Identify which cell holds the provided text, then report its [x, y] central coordinate. 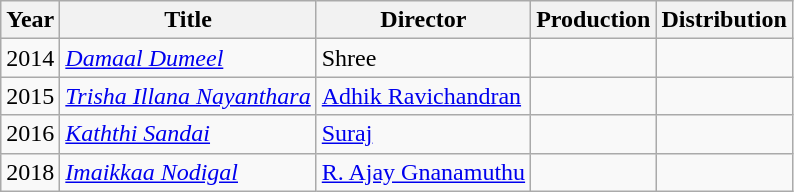
Kaththi Sandai [188, 134]
Trisha Illana Nayanthara [188, 96]
Adhik Ravichandran [423, 96]
2015 [30, 96]
Production [594, 20]
Damaal Dumeel [188, 58]
2014 [30, 58]
2018 [30, 172]
Title [188, 20]
Distribution [724, 20]
Year [30, 20]
Suraj [423, 134]
2016 [30, 134]
Imaikkaa Nodigal [188, 172]
Director [423, 20]
R. Ajay Gnanamuthu [423, 172]
Shree [423, 58]
